Determine the (X, Y) coordinate at the center of the cell enclosing the given text.  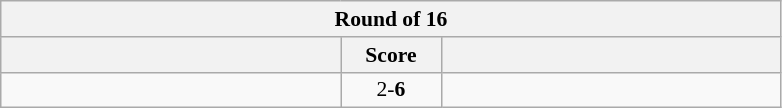
2-6 (391, 90)
Score (391, 55)
Round of 16 (391, 19)
